From the cell containing the given text, extract its center point as [x, y] coordinate. 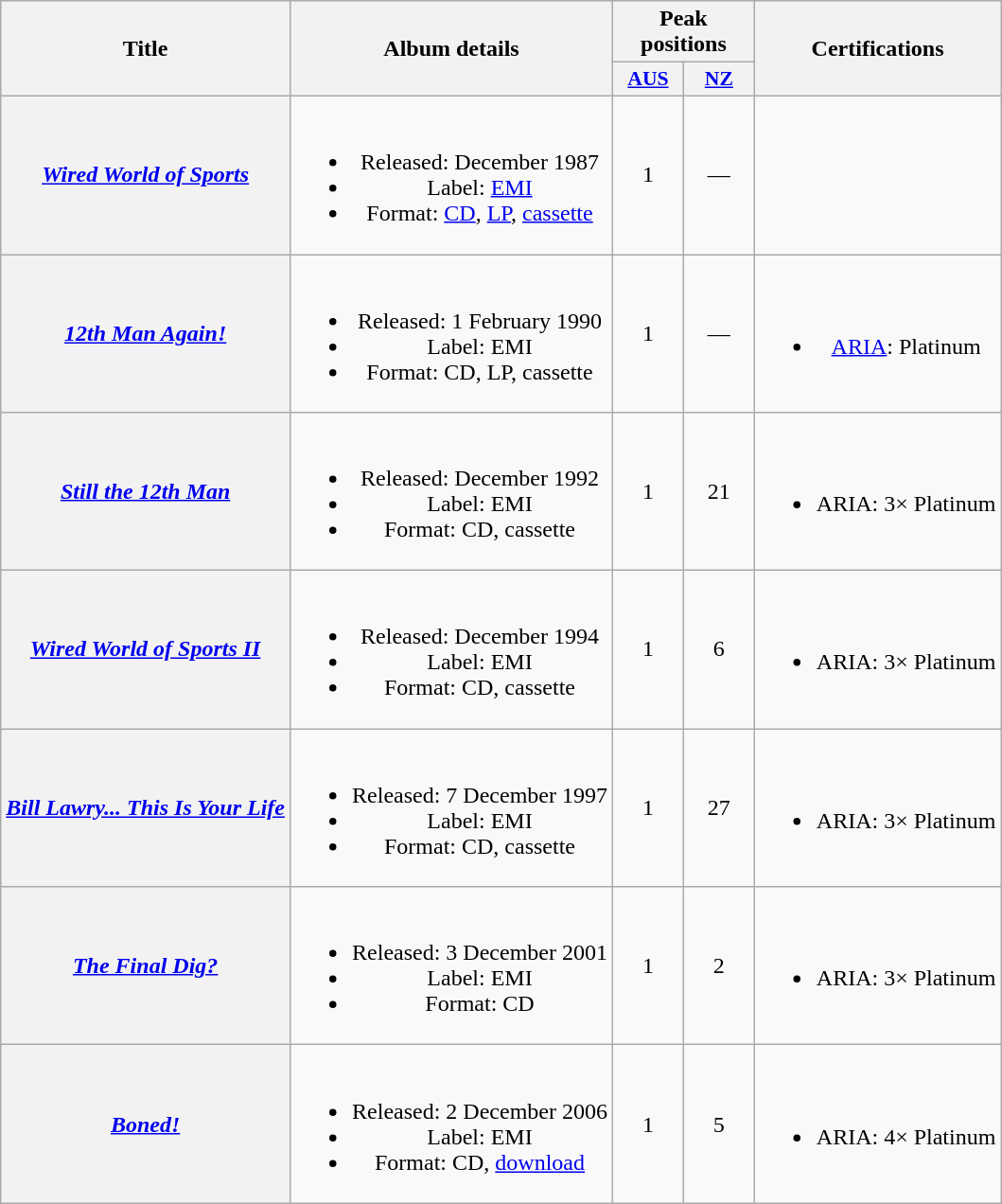
21 [719, 492]
Album details [452, 49]
Released: 2 December 2006Label: EMIFormat: CD, download [452, 1124]
2 [719, 965]
27 [719, 808]
ARIA: 4× Platinum [878, 1124]
Wired World of Sports II [146, 649]
12th Man Again! [146, 333]
AUS [647, 80]
5 [719, 1124]
Released: December 1994Label: EMIFormat: CD, cassette [452, 649]
Boned! [146, 1124]
Peak positions [683, 32]
6 [719, 649]
Released: 7 December 1997Label: EMIFormat: CD, cassette [452, 808]
Released: 1 February 1990Label: EMIFormat: CD, LP, cassette [452, 333]
ARIA: Platinum [878, 333]
Certifications [878, 49]
Released: December 1992Label: EMIFormat: CD, cassette [452, 492]
The Final Dig? [146, 965]
Still the 12th Man [146, 492]
Wired World of Sports [146, 174]
Title [146, 49]
NZ [719, 80]
Released: 3 December 2001Label: EMIFormat: CD [452, 965]
Released: December 1987Label: EMIFormat: CD, LP, cassette [452, 174]
Bill Lawry... This Is Your Life [146, 808]
